Identify which cell holds the provided text, then report its [x, y] central coordinate. 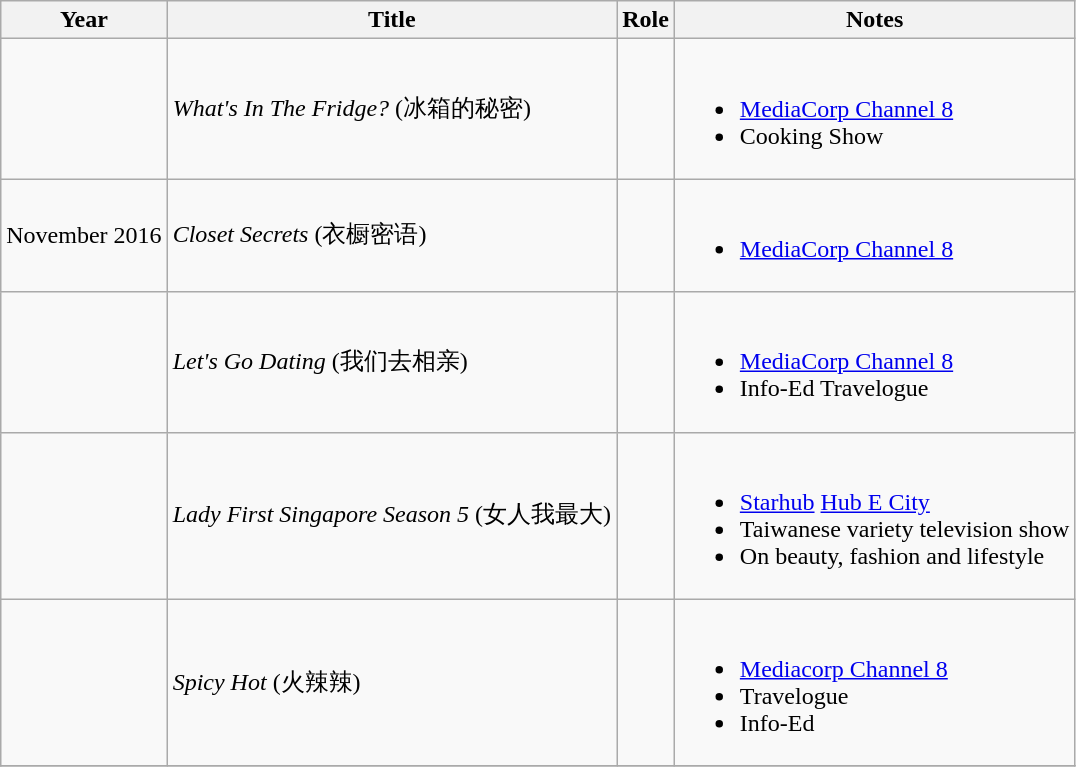
Mediacorp Channel 8TravelogueInfo-Ed [874, 682]
MediaCorp Channel 8 [874, 236]
MediaCorp Channel 8Info-Ed Travelogue [874, 362]
Spicy Hot (火辣辣) [392, 682]
What's In The Fridge? (冰箱的秘密) [392, 109]
Role [646, 20]
November 2016 [84, 236]
Notes [874, 20]
Starhub Hub E CityTaiwanese variety television showOn beauty, fashion and lifestyle [874, 516]
Year [84, 20]
MediaCorp Channel 8Cooking Show [874, 109]
Title [392, 20]
Closet Secrets (衣橱密语) [392, 236]
Lady First Singapore Season 5 (女人我最大) [392, 516]
Let's Go Dating (我们去相亲) [392, 362]
